Identify which cell holds the provided text, then report its [x, y] central coordinate. 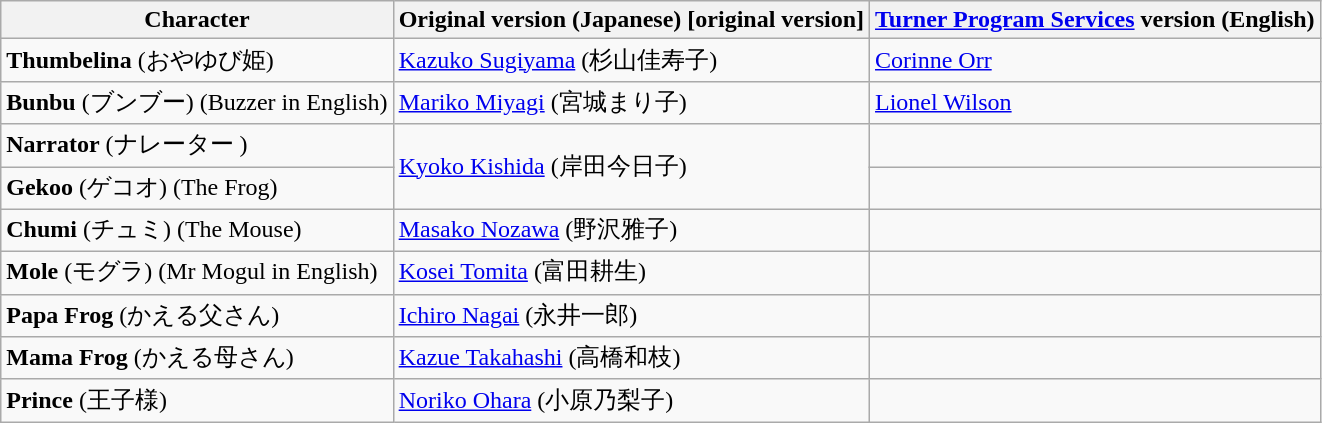
Mole (モグラ) (Mr Mogul in English) [197, 274]
Narrator (ナレーター ) [197, 146]
Mama Frog (かえる母さん) [197, 358]
Kazuko Sugiyama (杉山佳寿子) [631, 60]
Character [197, 20]
Kosei Tomita (富田耕生) [631, 274]
Kyoko Kishida (岸田今日子) [631, 166]
Thumbelina (おやゆび姫) [197, 60]
Turner Program Services version (English) [1096, 20]
Original version (Japanese) [original version] [631, 20]
Bunbu (ブンブー) (Buzzer in English) [197, 102]
Prince (王子様) [197, 400]
Mariko Miyagi (宮城まり子) [631, 102]
Corinne Orr [1096, 60]
Noriko Ohara (小原乃梨子) [631, 400]
Ichiro Nagai (永井一郎) [631, 316]
Gekoo (ゲコオ) (The Frog) [197, 188]
Masako Nozawa (野沢雅子) [631, 230]
Lionel Wilson [1096, 102]
Chumi (チュミ) (The Mouse) [197, 230]
Kazue Takahashi (高橋和枝) [631, 358]
Papa Frog (かえる父さん) [197, 316]
